Extract the [X, Y] coordinate from the center of the cell holding the provided text.  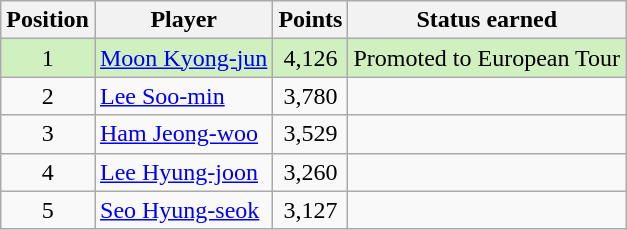
Lee Hyung-joon [183, 172]
Promoted to European Tour [487, 58]
2 [48, 96]
3,260 [310, 172]
3 [48, 134]
Ham Jeong-woo [183, 134]
Moon Kyong-jun [183, 58]
1 [48, 58]
4 [48, 172]
Points [310, 20]
Position [48, 20]
3,780 [310, 96]
5 [48, 210]
Player [183, 20]
3,529 [310, 134]
3,127 [310, 210]
4,126 [310, 58]
Status earned [487, 20]
Seo Hyung-seok [183, 210]
Lee Soo-min [183, 96]
